For the text-containing cell, return its midpoint in (X, Y) coordinate format. 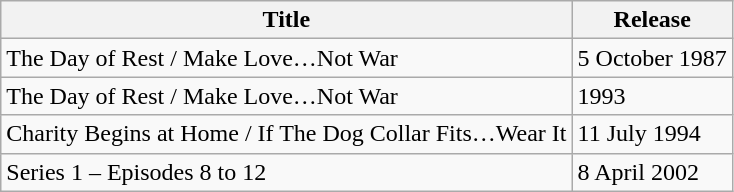
Charity Begins at Home / If The Dog Collar Fits…Wear It (286, 134)
Series 1 – Episodes 8 to 12 (286, 172)
8 April 2002 (652, 172)
Title (286, 20)
Release (652, 20)
1993 (652, 96)
11 July 1994 (652, 134)
5 October 1987 (652, 58)
